Pinpoint the cell where the given text exists, returning its [X, Y] midpoint coordinate. 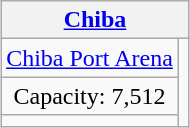
Capacity: 7,512 [90, 96]
Chiba [96, 20]
Chiba Port Arena [90, 58]
